Pinpoint the cell where the given text exists, returning its (x, y) midpoint coordinate. 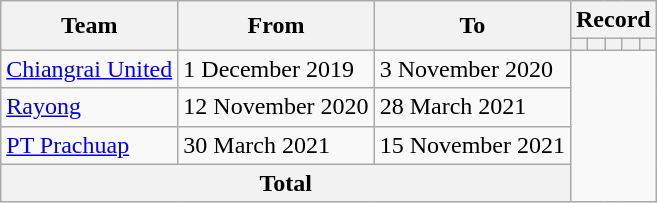
Total (286, 183)
15 November 2021 (472, 145)
12 November 2020 (276, 107)
From (276, 26)
Record (613, 20)
Rayong (90, 107)
30 March 2021 (276, 145)
28 March 2021 (472, 107)
Team (90, 26)
PT Prachuap (90, 145)
To (472, 26)
1 December 2019 (276, 69)
3 November 2020 (472, 69)
Chiangrai United (90, 69)
